From the cell containing the given text, extract its center point as [X, Y] coordinate. 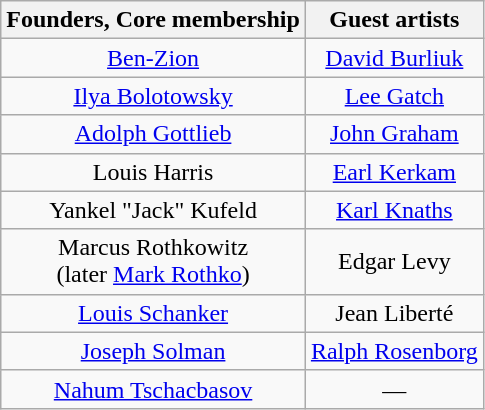
Marcus Rothkowitz(later Mark Rothko) [154, 262]
Louis Schanker [154, 313]
John Graham [394, 134]
Edgar Levy [394, 262]
Karl Knaths [394, 210]
Joseph Solman [154, 351]
— [394, 389]
Nahum Tschacbasov [154, 389]
David Burliuk [394, 58]
Founders, Core membership [154, 20]
Guest artists [394, 20]
Lee Gatch [394, 96]
Adolph Gottlieb [154, 134]
Earl Kerkam [394, 172]
Ralph Rosenborg [394, 351]
Jean Liberté [394, 313]
Ben-Zion [154, 58]
Ilya Bolotowsky [154, 96]
Yankel "Jack" Kufeld [154, 210]
Louis Harris [154, 172]
